Provide the [x, y] coordinate of the cell's center where the given text is located.  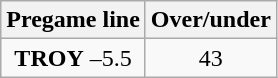
43 [210, 58]
TROY –5.5 [74, 58]
Pregame line [74, 20]
Over/under [210, 20]
